Capture the cell that displays the provided text and extract its [X, Y] central coordinate. 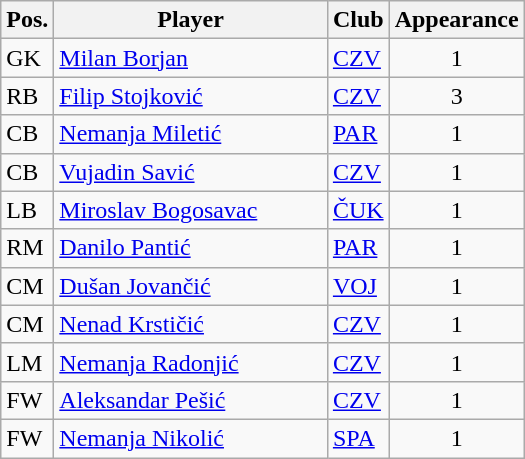
GK [28, 58]
LM [28, 362]
Miroslav Bogosavac [191, 210]
VOJ [358, 286]
RM [28, 248]
Club [358, 20]
Vujadin Savić [191, 172]
SPA [358, 438]
Player [191, 20]
Appearance [456, 20]
Dušan Jovančić [191, 286]
Nemanja Radonjić [191, 362]
Milan Borjan [191, 58]
Nenad Krstičić [191, 324]
Nemanja Nikolić [191, 438]
Danilo Pantić [191, 248]
3 [456, 96]
RB [28, 96]
Nemanja Miletić [191, 134]
ČUK [358, 210]
Pos. [28, 20]
Filip Stojković [191, 96]
Aleksandar Pešić [191, 400]
LB [28, 210]
